Locate the cell with the specified text and output its (X, Y) center coordinate. 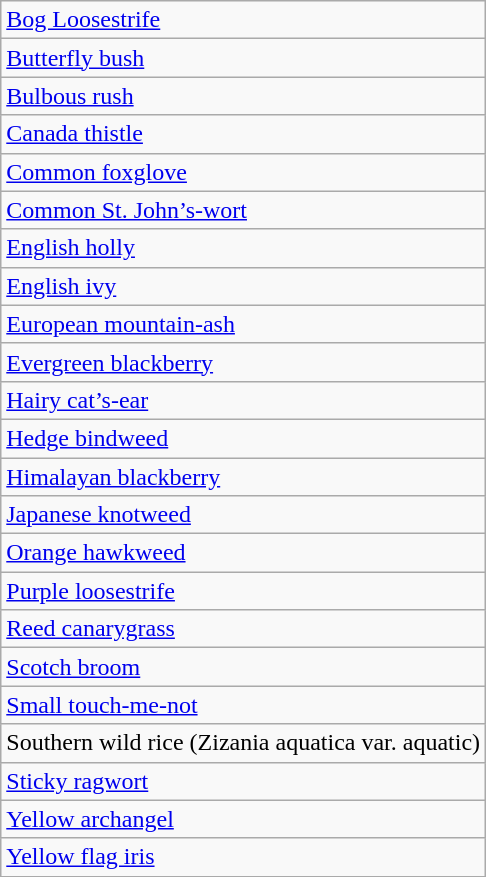
Bulbous rush (244, 96)
Purple loosestrife (244, 591)
Himalayan blackberry (244, 477)
Hedge bindweed (244, 438)
Southern wild rice (Zizania aquatica var. aquatic) (244, 743)
Common St. John’s-wort (244, 210)
Hairy cat’s-ear (244, 400)
Orange hawkweed (244, 553)
Evergreen blackberry (244, 362)
Japanese knotweed (244, 515)
Scotch broom (244, 667)
Canada thistle (244, 134)
Yellow archangel (244, 819)
English ivy (244, 286)
Reed canarygrass (244, 629)
Small touch-me-not (244, 705)
European mountain-ash (244, 324)
Bog Loosestrife (244, 20)
Yellow flag iris (244, 857)
English holly (244, 248)
Common foxglove (244, 172)
Sticky ragwort (244, 781)
Butterfly bush (244, 58)
